Extract the (X, Y) coordinate from the center of the cell holding the provided text.  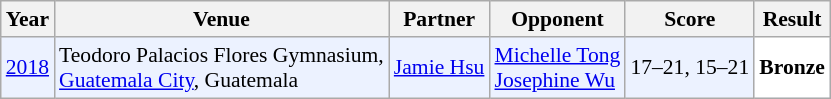
Opponent (557, 19)
17–21, 15–21 (690, 68)
Bronze (792, 68)
Venue (222, 19)
2018 (28, 68)
Result (792, 19)
Score (690, 19)
Year (28, 19)
Partner (440, 19)
Jamie Hsu (440, 68)
Michelle Tong Josephine Wu (557, 68)
Teodoro Palacios Flores Gymnasium,Guatemala City, Guatemala (222, 68)
